Scan for the cell matching the given text and deliver its (X, Y) coordinate at center. 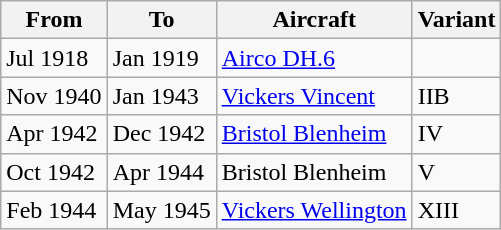
May 1945 (162, 210)
Airco DH.6 (314, 58)
XIII (456, 210)
To (162, 20)
Apr 1942 (54, 134)
Aircraft (314, 20)
IV (456, 134)
From (54, 20)
Variant (456, 20)
Vickers Vincent (314, 96)
Jan 1943 (162, 96)
Jul 1918 (54, 58)
V (456, 172)
IIB (456, 96)
Nov 1940 (54, 96)
Vickers Wellington (314, 210)
Dec 1942 (162, 134)
Oct 1942 (54, 172)
Feb 1944 (54, 210)
Apr 1944 (162, 172)
Jan 1919 (162, 58)
